Return [x, y] of the center of cell containing provided text 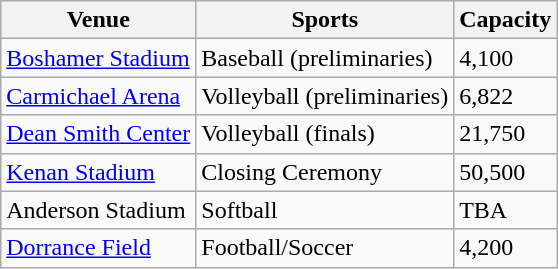
Closing Ceremony [325, 172]
Venue [98, 20]
Football/Soccer [325, 248]
Boshamer Stadium [98, 58]
Volleyball (preliminaries) [325, 96]
TBA [506, 210]
Softball [325, 210]
Anderson Stadium [98, 210]
Dorrance Field [98, 248]
4,200 [506, 248]
4,100 [506, 58]
50,500 [506, 172]
21,750 [506, 134]
Baseball (preliminaries) [325, 58]
6,822 [506, 96]
Volleyball (finals) [325, 134]
Dean Smith Center [98, 134]
Capacity [506, 20]
Sports [325, 20]
Carmichael Arena [98, 96]
Kenan Stadium [98, 172]
